Search for the cell housing the specified text and yield its (x, y) center coordinate. 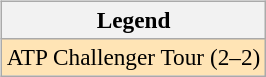
Legend (133, 20)
ATP Challenger Tour (2–2) (133, 57)
